Capture the cell that displays the provided text and extract its (X, Y) central coordinate. 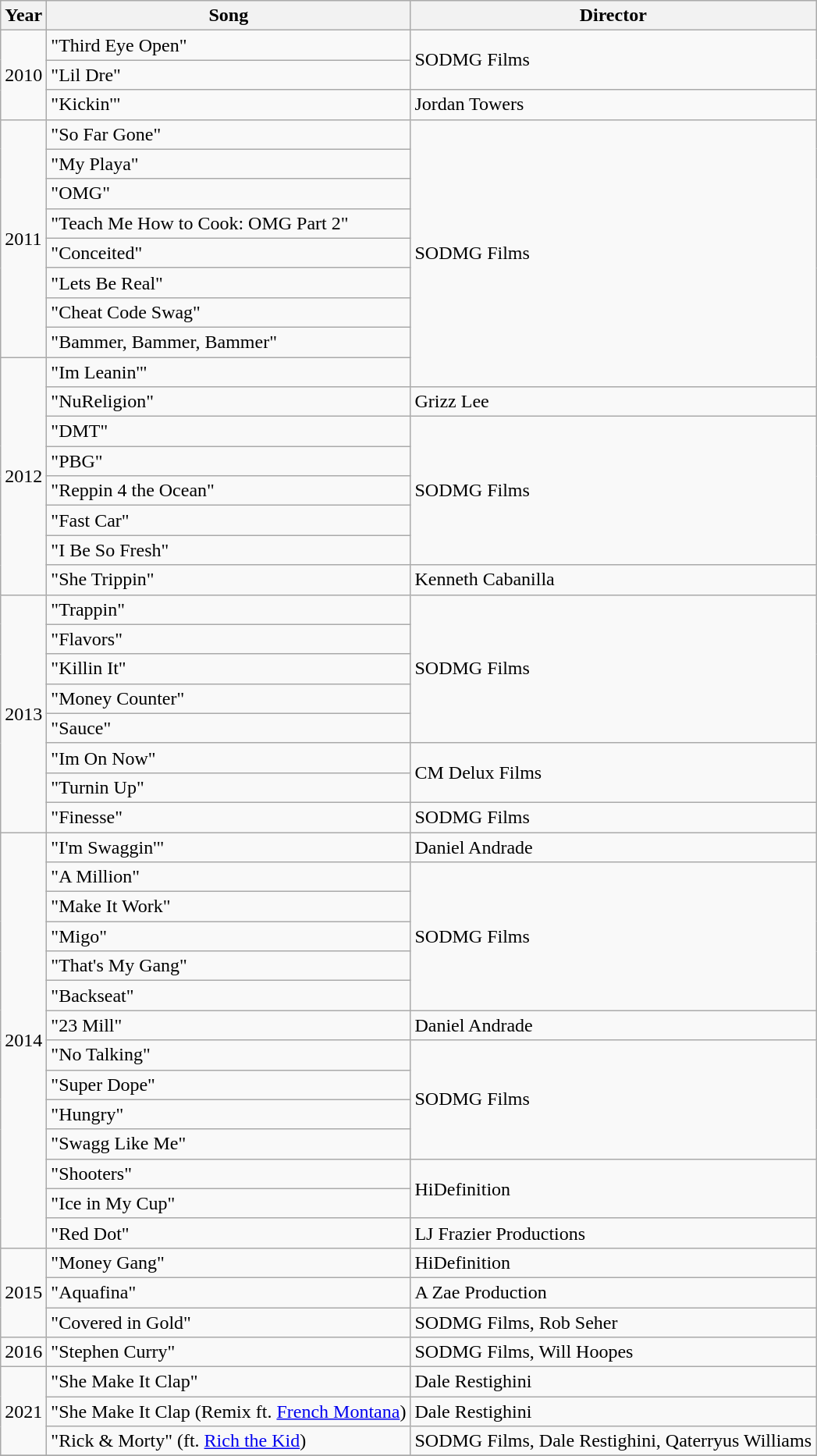
SODMG Films, Rob Seher (613, 1323)
"Killin It" (229, 669)
"Teach Me How to Cook: OMG Part 2" (229, 223)
"That's My Gang" (229, 966)
SODMG Films, Will Hoopes (613, 1352)
"Swagg Like Me" (229, 1144)
Jordan Towers (613, 105)
A Zae Production (613, 1292)
"Backseat" (229, 996)
Song (229, 16)
"Conceited" (229, 253)
"Bammer, Bammer, Bammer" (229, 342)
"Third Eye Open" (229, 45)
2016 (23, 1352)
"Cheat Code Swag" (229, 312)
"NuReligion" (229, 402)
"Covered in Gold" (229, 1323)
"Im Leanin'" (229, 372)
"My Playa" (229, 164)
2014 (23, 1039)
"I'm Swaggin'" (229, 847)
"Hungry" (229, 1114)
"Shooters" (229, 1174)
"She Make It Clap (Remix ft. French Montana) (229, 1412)
"Super Dope" (229, 1085)
SODMG Films, Dale Restighini, Qaterryus Williams (613, 1441)
"Migo" (229, 936)
"So Far Gone" (229, 134)
"Money Gang" (229, 1262)
"Reppin 4 the Ocean" (229, 491)
"Sauce" (229, 728)
"A Million" (229, 877)
2013 (23, 713)
"Ice in My Cup" (229, 1203)
"Aquafina" (229, 1292)
"I Be So Fresh" (229, 550)
"PBG" (229, 461)
LJ Frazier Productions (613, 1233)
"Make It Work" (229, 907)
"DMT" (229, 431)
2021 (23, 1412)
2012 (23, 476)
Director (613, 16)
Grizz Lee (613, 402)
"Rick & Morty" (ft. Rich the Kid) (229, 1441)
"Kickin'" (229, 105)
"Red Dot" (229, 1233)
"Lets Be Real" (229, 282)
Year (23, 16)
2011 (23, 238)
"Trappin" (229, 609)
"Stephen Curry" (229, 1352)
"Turnin Up" (229, 787)
"Finesse" (229, 817)
2015 (23, 1292)
Kenneth Cabanilla (613, 580)
"23 Mill" (229, 1025)
"Im On Now" (229, 758)
"OMG" (229, 194)
"Fast Car" (229, 520)
"She Trippin" (229, 580)
2010 (23, 75)
"Money Counter" (229, 698)
CM Delux Films (613, 772)
"Lil Dre" (229, 75)
"She Make It Clap" (229, 1382)
"Flavors" (229, 639)
"No Talking" (229, 1055)
